Search for the cell housing the specified text and yield its [X, Y] center coordinate. 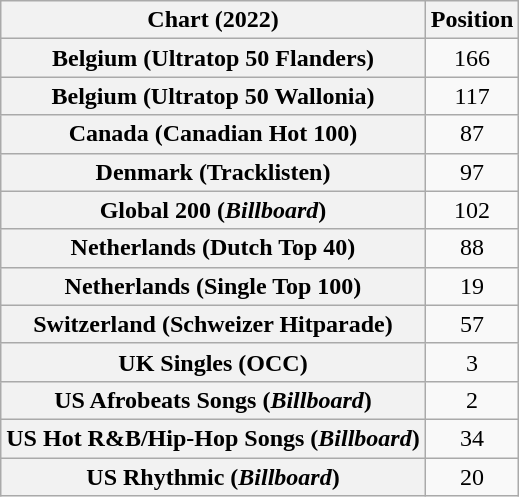
US Rhythmic (Billboard) [213, 477]
34 [472, 438]
3 [472, 362]
117 [472, 96]
102 [472, 210]
Netherlands (Dutch Top 40) [213, 248]
Denmark (Tracklisten) [213, 172]
20 [472, 477]
Global 200 (Billboard) [213, 210]
US Hot R&B/Hip-Hop Songs (Billboard) [213, 438]
Belgium (Ultratop 50 Flanders) [213, 58]
19 [472, 286]
Belgium (Ultratop 50 Wallonia) [213, 96]
2 [472, 400]
Chart (2022) [213, 20]
US Afrobeats Songs (Billboard) [213, 400]
Canada (Canadian Hot 100) [213, 134]
87 [472, 134]
97 [472, 172]
57 [472, 324]
166 [472, 58]
Switzerland (Schweizer Hitparade) [213, 324]
UK Singles (OCC) [213, 362]
Netherlands (Single Top 100) [213, 286]
88 [472, 248]
Position [472, 20]
